Search for the cell housing the specified text and yield its (X, Y) center coordinate. 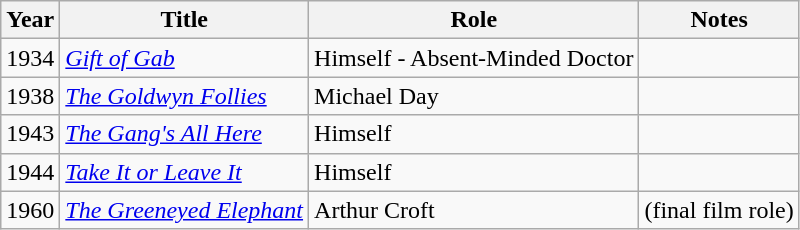
The Goldwyn Follies (184, 96)
The Greeneyed Elephant (184, 210)
Notes (719, 20)
Michael Day (474, 96)
1960 (30, 210)
Himself - Absent-Minded Doctor (474, 58)
1934 (30, 58)
1943 (30, 134)
The Gang's All Here (184, 134)
(final film role) (719, 210)
Role (474, 20)
1944 (30, 172)
Take It or Leave It (184, 172)
Year (30, 20)
Arthur Croft (474, 210)
1938 (30, 96)
Title (184, 20)
Gift of Gab (184, 58)
